Identify which cell holds the provided text, then report its (x, y) central coordinate. 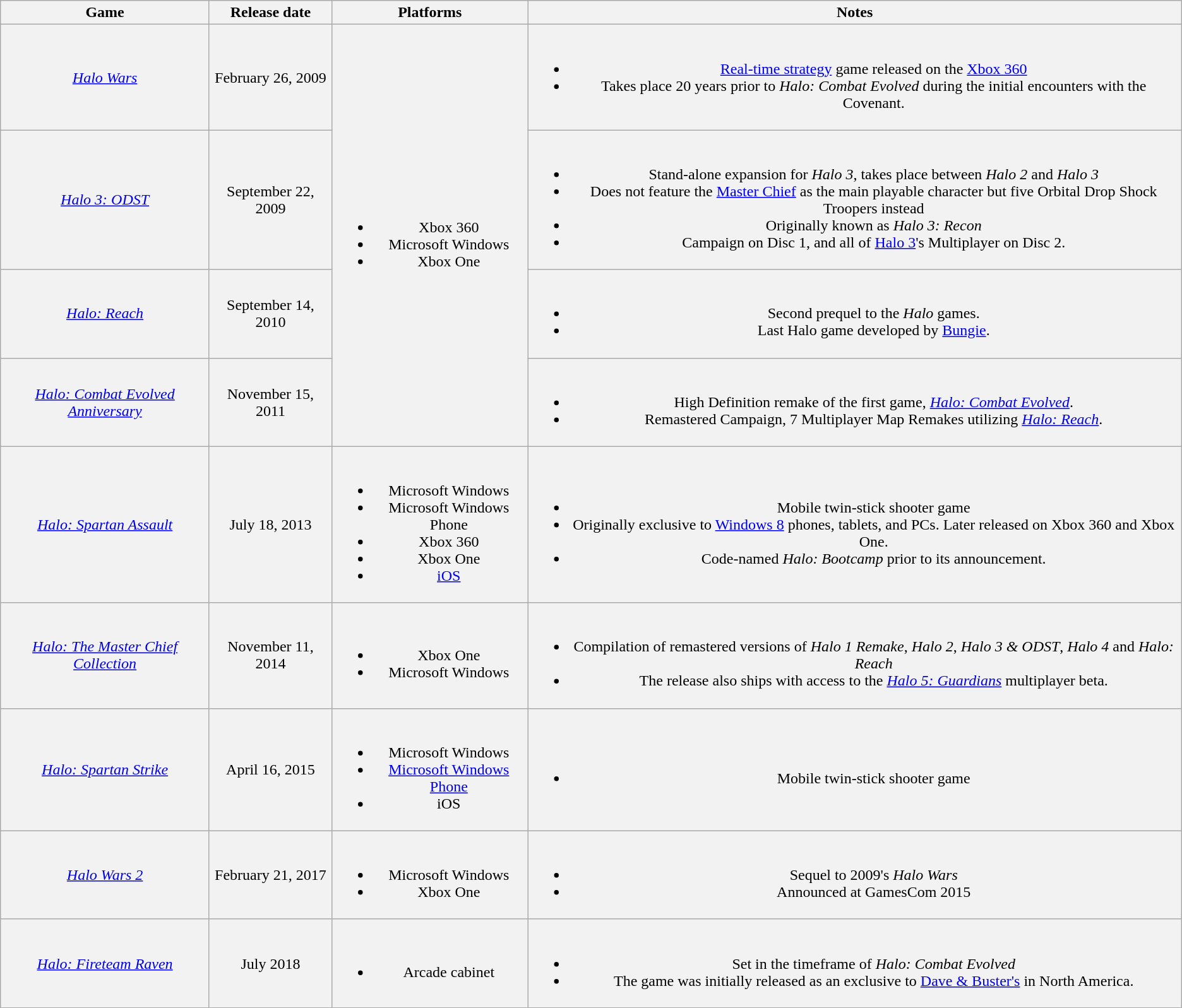
Xbox OneMicrosoft Windows (429, 655)
Halo 3: ODST (105, 199)
September 14, 2010 (270, 314)
February 26, 2009 (270, 77)
Xbox 360Microsoft WindowsXbox One (429, 235)
Microsoft WindowsXbox One (429, 875)
Second prequel to the Halo games.Last Halo game developed by Bungie. (855, 314)
Real-time strategy game released on the Xbox 360Takes place 20 years prior to Halo: Combat Evolved during the initial encounters with the Covenant. (855, 77)
Halo Wars 2 (105, 875)
July 2018 (270, 963)
Set in the timeframe of Halo: Combat EvolvedThe game was initially released as an exclusive to Dave & Buster's in North America. (855, 963)
Game (105, 13)
High Definition remake of the first game, Halo: Combat Evolved.Remastered Campaign, 7 Multiplayer Map Remakes utilizing Halo: Reach. (855, 402)
Notes (855, 13)
November 15, 2011 (270, 402)
Microsoft WindowsMicrosoft Windows PhoneXbox 360Xbox OneiOS (429, 525)
Mobile twin-stick shooter game (855, 769)
April 16, 2015 (270, 769)
Halo: Reach (105, 314)
Halo: The Master Chief Collection (105, 655)
Platforms (429, 13)
February 21, 2017 (270, 875)
Halo: Combat Evolved Anniversary (105, 402)
Halo: Fireteam Raven (105, 963)
Halo: Spartan Assault (105, 525)
September 22, 2009 (270, 199)
November 11, 2014 (270, 655)
Microsoft WindowsMicrosoft Windows PhoneiOS (429, 769)
July 18, 2013 (270, 525)
Sequel to 2009's Halo WarsAnnounced at GamesCom 2015 (855, 875)
Halo: Spartan Strike (105, 769)
Halo Wars (105, 77)
Arcade cabinet (429, 963)
Release date (270, 13)
